Extract the (X, Y) coordinate from the center of the cell holding the provided text.  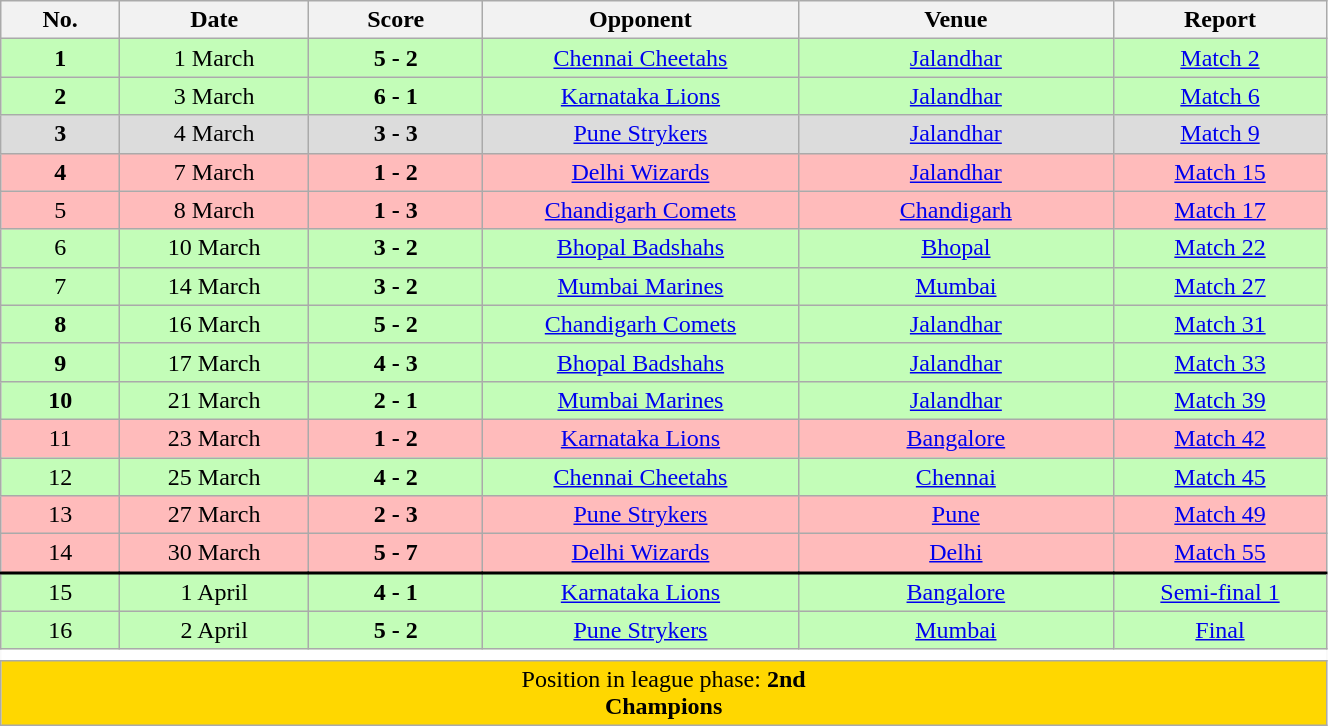
Match 49 (1220, 515)
Pune (956, 515)
25 March (214, 477)
Match 6 (1220, 96)
23 March (214, 438)
9 (60, 362)
14 (60, 554)
11 (60, 438)
Score (396, 20)
Bhopal (956, 248)
Match 42 (1220, 438)
Final (1220, 630)
Match 15 (1220, 172)
2 - 1 (396, 400)
4 - 2 (396, 477)
Match 17 (1220, 210)
6 (60, 248)
Match 9 (1220, 134)
Venue (956, 20)
4 March (214, 134)
27 March (214, 515)
17 March (214, 362)
No. (60, 20)
Match 55 (1220, 554)
3 March (214, 96)
12 (60, 477)
Match 2 (1220, 58)
8 March (214, 210)
Chennai (956, 477)
2 - 3 (396, 515)
Match 45 (1220, 477)
Report (1220, 20)
Opponent (640, 20)
10 March (214, 248)
5 (60, 210)
Position in league phase: 2ndChampions (664, 692)
2 April (214, 630)
Match 27 (1220, 286)
Match 22 (1220, 248)
1 - 3 (396, 210)
4 (60, 172)
Semi-final 1 (1220, 592)
Match 39 (1220, 400)
7 March (214, 172)
1 April (214, 592)
6 - 1 (396, 96)
8 (60, 324)
10 (60, 400)
Delhi (956, 554)
Chandigarh (956, 210)
13 (60, 515)
2 (60, 96)
4 - 1 (396, 592)
Match 33 (1220, 362)
14 March (214, 286)
1 March (214, 58)
4 - 3 (396, 362)
3 - 3 (396, 134)
16 (60, 630)
Match 31 (1220, 324)
16 March (214, 324)
Date (214, 20)
7 (60, 286)
3 (60, 134)
1 (60, 58)
21 March (214, 400)
30 March (214, 554)
5 - 7 (396, 554)
15 (60, 592)
